Determine the [x, y] coordinate at the center of the cell enclosing the given text.  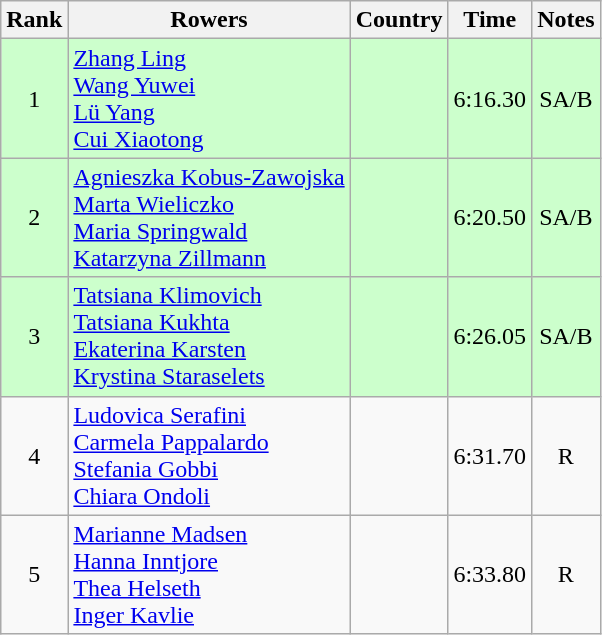
Rank [34, 20]
Time [490, 20]
1 [34, 98]
6:31.70 [490, 456]
4 [34, 456]
Country [399, 20]
6:20.50 [490, 218]
Zhang LingWang YuweiLü YangCui Xiaotong [209, 98]
Agnieszka Kobus-ZawojskaMarta WieliczkoMaria SpringwaldKatarzyna Zillmann [209, 218]
Ludovica SerafiniCarmela PappalardoStefania GobbiChiara Ondoli [209, 456]
6:16.30 [490, 98]
Marianne MadsenHanna InntjoreThea HelsethInger Kavlie [209, 574]
Notes [566, 20]
6:33.80 [490, 574]
Rowers [209, 20]
Tatsiana KlimovichTatsiana KukhtaEkaterina KarstenKrystina Staraselets [209, 336]
2 [34, 218]
3 [34, 336]
6:26.05 [490, 336]
5 [34, 574]
